From the cell containing the given text, extract its center point as [x, y] coordinate. 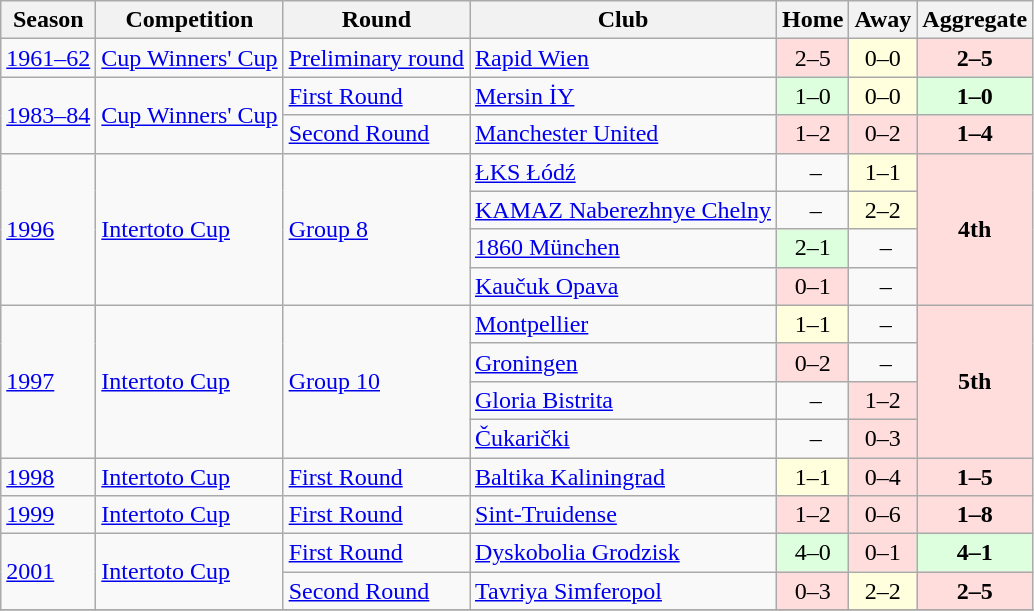
1–5 [975, 477]
Aggregate [975, 20]
1997 [48, 381]
1961–62 [48, 58]
Tavriya Simferopol [624, 591]
Rapid Wien [624, 58]
1998 [48, 477]
1996 [48, 229]
Baltika Kaliningrad [624, 477]
4–0 [812, 553]
Competition [190, 20]
2001 [48, 572]
Montpellier [624, 324]
1–4 [975, 134]
KAMAZ Naberezhnye Chelny [624, 210]
0–4 [883, 477]
1999 [48, 515]
5th [975, 381]
Groningen [624, 362]
1–8 [975, 515]
Away [883, 20]
Kaučuk Opava [624, 286]
Dyskobolia Grodzisk [624, 553]
Group 8 [376, 229]
Čukarički [624, 438]
0–6 [883, 515]
4–1 [975, 553]
Home [812, 20]
Preliminary round [376, 58]
4th [975, 229]
Club [624, 20]
Gloria Bistrita [624, 400]
Group 10 [376, 381]
Season [48, 20]
Manchester United [624, 134]
Mersin İY [624, 96]
1860 München [624, 248]
1983–84 [48, 115]
Sint-Truidense [624, 515]
2–1 [812, 248]
ŁKS Łódź [624, 172]
Round [376, 20]
